Scan for the cell matching the given text and deliver its [X, Y] coordinate at center. 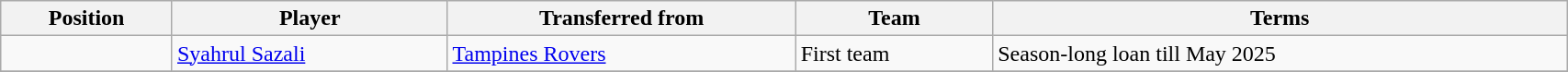
First team [895, 54]
Transferred from [621, 18]
Tampines Rovers [621, 54]
Player [310, 18]
Season-long loan till May 2025 [1280, 54]
Terms [1280, 18]
Syahrul Sazali [310, 54]
Team [895, 18]
Position [86, 18]
